Provide the [X, Y] coordinate of the cell's center where the given text is located.  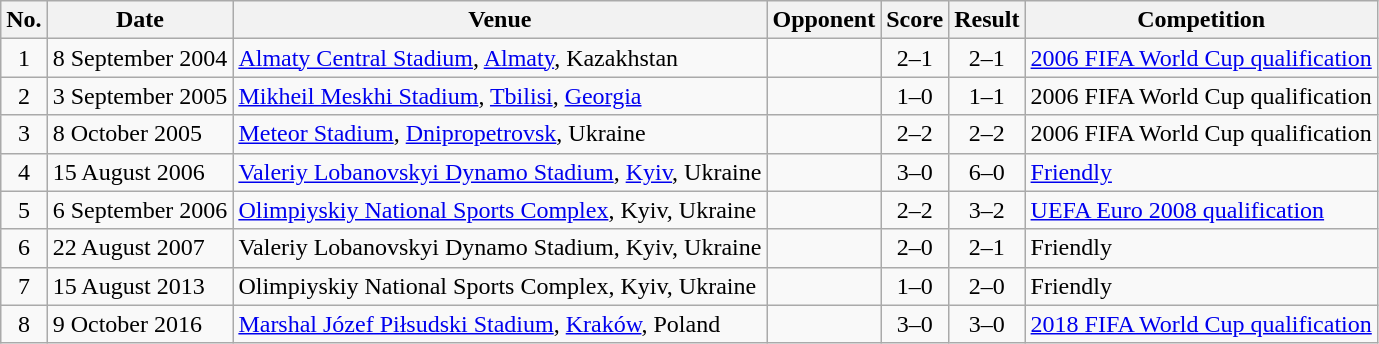
9 October 2016 [140, 324]
3 [24, 134]
4 [24, 172]
1–1 [987, 96]
22 August 2007 [140, 248]
Opponent [824, 20]
Marshal Józef Piłsudski Stadium, Kraków, Poland [500, 324]
2018 FIFA World Cup qualification [1201, 324]
No. [24, 20]
3–2 [987, 210]
8 October 2005 [140, 134]
8 [24, 324]
8 September 2004 [140, 58]
Mikheil Meskhi Stadium, Tbilisi, Georgia [500, 96]
15 August 2013 [140, 286]
Meteor Stadium, Dnipropetrovsk, Ukraine [500, 134]
Competition [1201, 20]
Almaty Central Stadium, Almaty, Kazakhstan [500, 58]
Score [915, 20]
Result [987, 20]
6 September 2006 [140, 210]
5 [24, 210]
6 [24, 248]
Date [140, 20]
3 September 2005 [140, 96]
15 August 2006 [140, 172]
7 [24, 286]
UEFA Euro 2008 qualification [1201, 210]
6–0 [987, 172]
1 [24, 58]
Venue [500, 20]
2 [24, 96]
